Return the (X, Y) coordinate for the center point of the cell that contains the specified text.  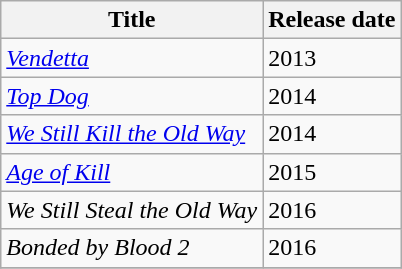
2013 (332, 58)
We Still Kill the Old Way (132, 134)
Vendetta (132, 58)
Age of Kill (132, 172)
Release date (332, 20)
Title (132, 20)
2015 (332, 172)
Bonded by Blood 2 (132, 248)
Top Dog (132, 96)
We Still Steal the Old Way (132, 210)
